Search for the cell housing the specified text and yield its [x, y] center coordinate. 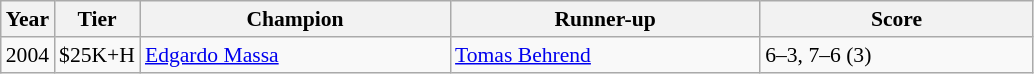
Tomas Behrend [605, 55]
Runner-up [605, 19]
Tier [97, 19]
Edgardo Massa [295, 55]
$25K+H [97, 55]
Year [28, 19]
6–3, 7–6 (3) [896, 55]
2004 [28, 55]
Score [896, 19]
Champion [295, 19]
